Extract the (X, Y) coordinate from the center of the cell holding the provided text.  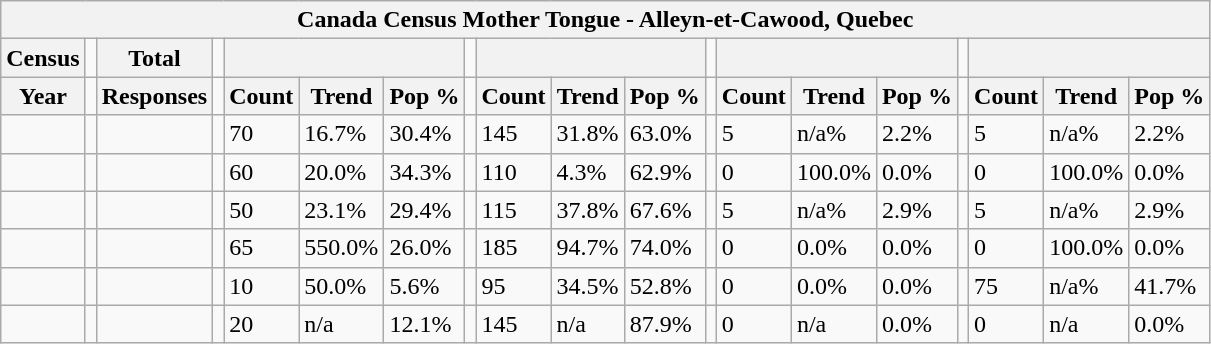
60 (262, 172)
50.0% (342, 286)
31.8% (588, 134)
Census (43, 58)
Year (43, 96)
75 (1006, 286)
10 (262, 286)
87.9% (664, 324)
65 (262, 248)
20.0% (342, 172)
115 (514, 210)
52.8% (664, 286)
41.7% (1170, 286)
23.1% (342, 210)
94.7% (588, 248)
12.1% (424, 324)
29.4% (424, 210)
63.0% (664, 134)
67.6% (664, 210)
Canada Census Mother Tongue - Alleyn-et-Cawood, Quebec (606, 20)
550.0% (342, 248)
34.5% (588, 286)
5.6% (424, 286)
185 (514, 248)
70 (262, 134)
20 (262, 324)
95 (514, 286)
50 (262, 210)
4.3% (588, 172)
37.8% (588, 210)
34.3% (424, 172)
Total (154, 58)
26.0% (424, 248)
110 (514, 172)
62.9% (664, 172)
30.4% (424, 134)
74.0% (664, 248)
16.7% (342, 134)
Responses (154, 96)
